For the text-containing cell, return its midpoint in [x, y] coordinate format. 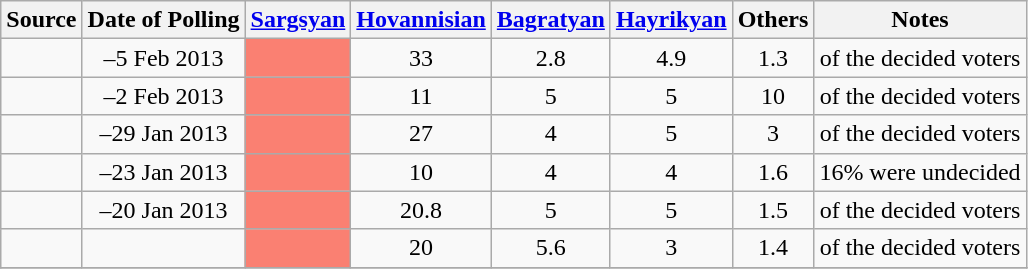
Date of Polling [164, 20]
Notes [920, 20]
–29 Jan 2013 [164, 134]
Source [42, 20]
33 [421, 58]
1.5 [773, 210]
Hayrikyan [671, 20]
–2 Feb 2013 [164, 96]
2.8 [550, 58]
–23 Jan 2013 [164, 172]
16% were undecided [920, 172]
20 [421, 248]
11 [421, 96]
1.3 [773, 58]
Sargsyan [298, 20]
5.6 [550, 248]
1.4 [773, 248]
–5 Feb 2013 [164, 58]
Hovannisian [421, 20]
–20 Jan 2013 [164, 210]
20.8 [421, 210]
Bagratyan [550, 20]
Others [773, 20]
4.9 [671, 58]
1.6 [773, 172]
27 [421, 134]
